Determine the [x, y] coordinate at the center of the cell enclosing the given text.  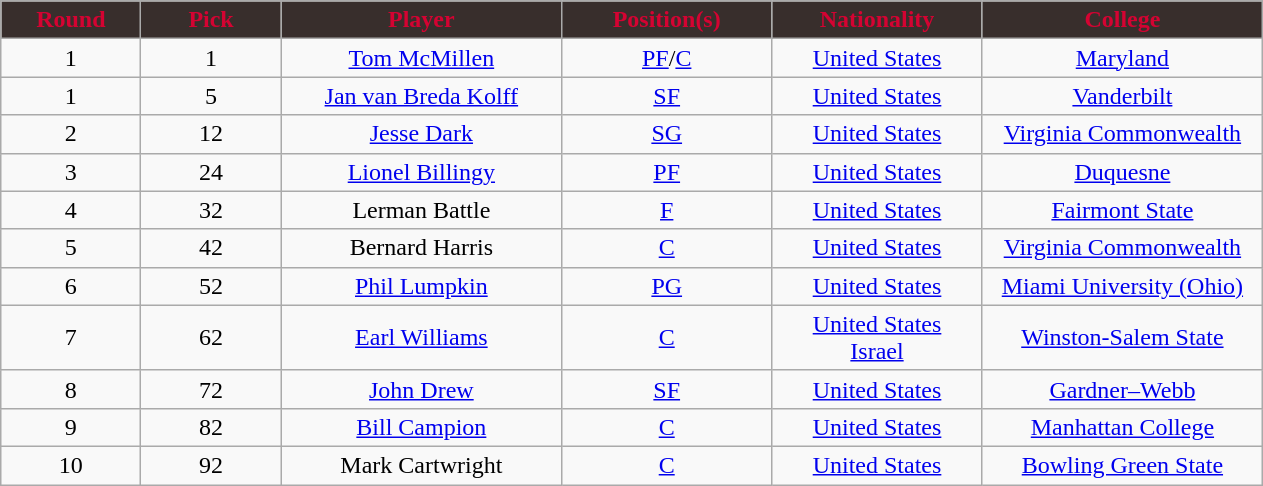
F [667, 210]
United States Israel [877, 338]
Vanderbilt [1122, 96]
PF [667, 172]
Tom McMillen [421, 58]
42 [211, 248]
12 [211, 134]
4 [71, 210]
3 [71, 172]
PG [667, 286]
Lionel Billingy [421, 172]
John Drew [421, 389]
Jesse Dark [421, 134]
6 [71, 286]
24 [211, 172]
Jan van Breda Kolff [421, 96]
Earl Williams [421, 338]
7 [71, 338]
9 [71, 427]
2 [71, 134]
Maryland [1122, 58]
SG [667, 134]
Manhattan College [1122, 427]
Player [421, 20]
College [1122, 20]
72 [211, 389]
92 [211, 465]
Position(s) [667, 20]
8 [71, 389]
Mark Cartwright [421, 465]
Round [71, 20]
Bill Campion [421, 427]
Gardner–Webb [1122, 389]
82 [211, 427]
52 [211, 286]
Bernard Harris [421, 248]
Fairmont State [1122, 210]
Nationality [877, 20]
62 [211, 338]
Lerman Battle [421, 210]
Duquesne [1122, 172]
32 [211, 210]
Miami University (Ohio) [1122, 286]
Bowling Green State [1122, 465]
Winston-Salem State [1122, 338]
PF/C [667, 58]
Pick [211, 20]
Phil Lumpkin [421, 286]
10 [71, 465]
